Provide the [x, y] coordinate of the cell's center where the given text is located.  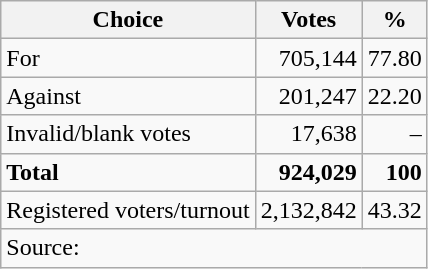
22.20 [394, 96]
2,132,842 [308, 210]
77.80 [394, 58]
17,638 [308, 134]
Invalid/blank votes [128, 134]
For [128, 58]
705,144 [308, 58]
Registered voters/turnout [128, 210]
Votes [308, 20]
100 [394, 172]
Choice [128, 20]
201,247 [308, 96]
Total [128, 172]
43.32 [394, 210]
Source: [214, 248]
% [394, 20]
– [394, 134]
Against [128, 96]
924,029 [308, 172]
